Capture the cell that displays the provided text and extract its [X, Y] central coordinate. 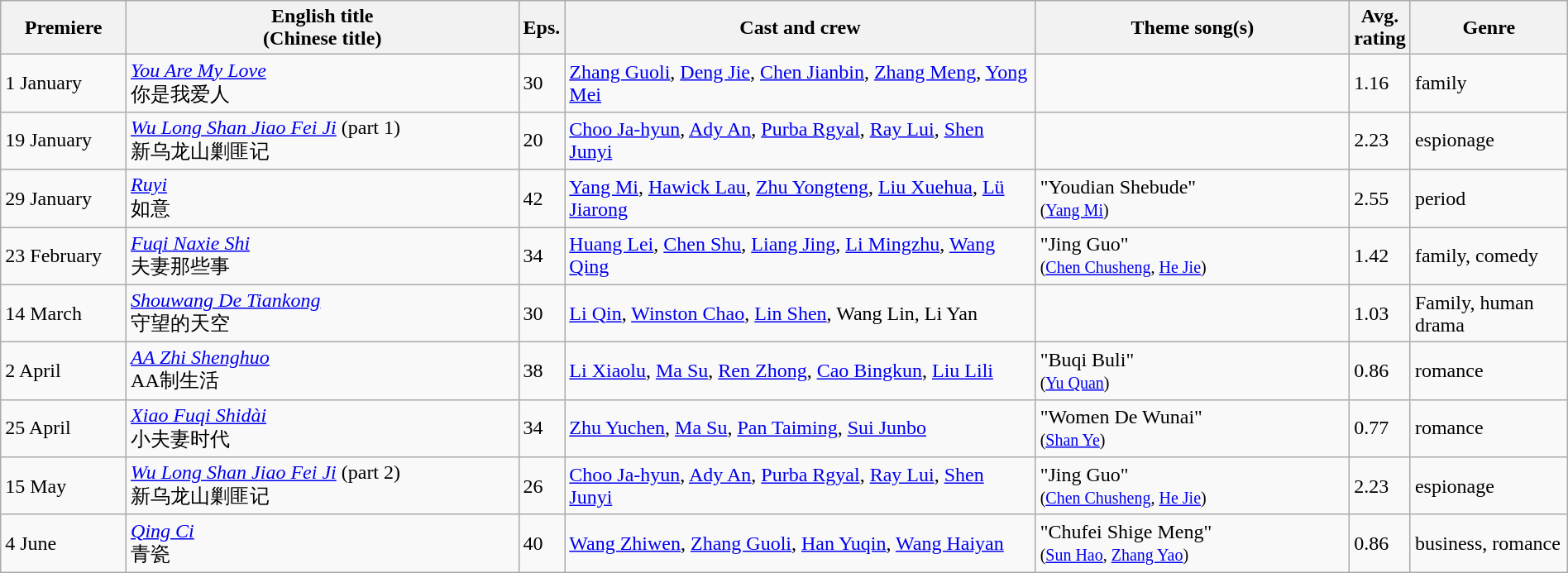
Cast and crew [801, 28]
1.16 [1380, 84]
1 January [64, 84]
Genre [1489, 28]
Li Qin, Winston Chao, Lin Shen, Wang Lin, Li Yan [801, 313]
2 April [64, 371]
Wang Zhiwen, Zhang Guoli, Han Yuqin, Wang Haiyan [801, 543]
business, romance [1489, 543]
Fuqi Naxie Shi 夫妻那些事 [323, 255]
26 [542, 486]
Zhang Guoli, Deng Jie, Chen Jianbin, Zhang Meng, Yong Mei [801, 84]
1.03 [1380, 313]
Avg. rating [1380, 28]
"Buqi Buli"(Yu Quan) [1193, 371]
Qing Ci 青瓷 [323, 543]
Li Xiaolu, Ma Su, Ren Zhong, Cao Bingkun, Liu Lili [801, 371]
19 January [64, 141]
"Women De Wunai"(Shan Ye) [1193, 428]
4 June [64, 543]
"Youdian Shebude"(Yang Mi) [1193, 198]
2.55 [1380, 198]
Premiere [64, 28]
38 [542, 371]
family, comedy [1489, 255]
Wu Long Shan Jiao Fei Ji (part 1) 新乌龙山剿匪记 [323, 141]
Yang Mi, Hawick Lau, Zhu Yongteng, Liu Xuehua, Lü Jiarong [801, 198]
40 [542, 543]
Eps. [542, 28]
15 May [64, 486]
42 [542, 198]
23 February [64, 255]
Theme song(s) [1193, 28]
Xiao Fuqi Shidài 小夫妻时代 [323, 428]
You Are My Love 你是我爱人 [323, 84]
family [1489, 84]
"Chufei Shige Meng"(Sun Hao, Zhang Yao) [1193, 543]
AA Zhi Shenghuo AA制生活 [323, 371]
20 [542, 141]
Wu Long Shan Jiao Fei Ji (part 2) 新乌龙山剿匪记 [323, 486]
period [1489, 198]
Zhu Yuchen, Ma Su, Pan Taiming, Sui Junbo [801, 428]
Shouwang De Tiankong 守望的天空 [323, 313]
English title (Chinese title) [323, 28]
Huang Lei, Chen Shu, Liang Jing, Li Mingzhu, Wang Qing [801, 255]
25 April [64, 428]
Ruyi 如意 [323, 198]
Family, human drama [1489, 313]
14 March [64, 313]
0.77 [1380, 428]
1.42 [1380, 255]
29 January [64, 198]
